Extract the (x, y) coordinate from the center of the cell holding the provided text.  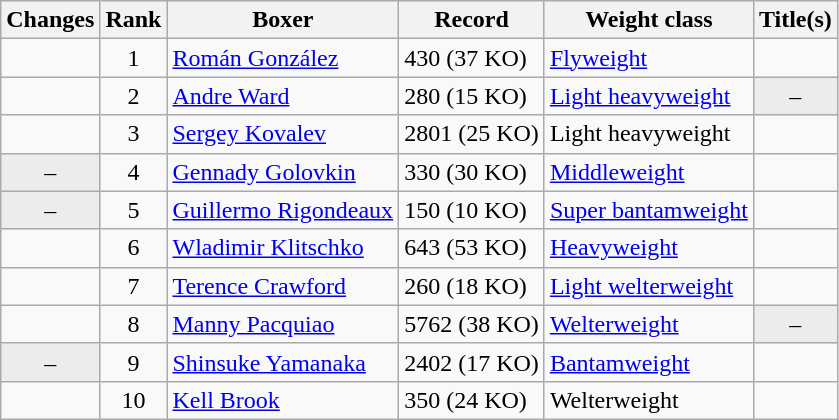
2801 (25 KO) (472, 134)
Guillermo Rigondeaux (283, 210)
Title(s) (795, 20)
Middleweight (648, 172)
Record (472, 20)
Kell Brook (283, 400)
430 (37 KO) (472, 58)
2 (134, 96)
Rank (134, 20)
260 (18 KO) (472, 286)
5 (134, 210)
Heavyweight (648, 248)
9 (134, 362)
Gennady Golovkin (283, 172)
150 (10 KO) (472, 210)
Román González (283, 58)
Boxer (283, 20)
350 (24 KO) (472, 400)
Shinsuke Yamanaka (283, 362)
Weight class (648, 20)
330 (30 KO) (472, 172)
Terence Crawford (283, 286)
280 (15 KO) (472, 96)
Super bantamweight (648, 210)
2402 (17 KO) (472, 362)
10 (134, 400)
Manny Pacquiao (283, 324)
643 (53 KO) (472, 248)
5762 (38 KO) (472, 324)
Flyweight (648, 58)
Andre Ward (283, 96)
Changes (50, 20)
6 (134, 248)
Sergey Kovalev (283, 134)
4 (134, 172)
Light welterweight (648, 286)
1 (134, 58)
3 (134, 134)
7 (134, 286)
Bantamweight (648, 362)
8 (134, 324)
Wladimir Klitschko (283, 248)
